Search for the cell housing the specified text and yield its [x, y] center coordinate. 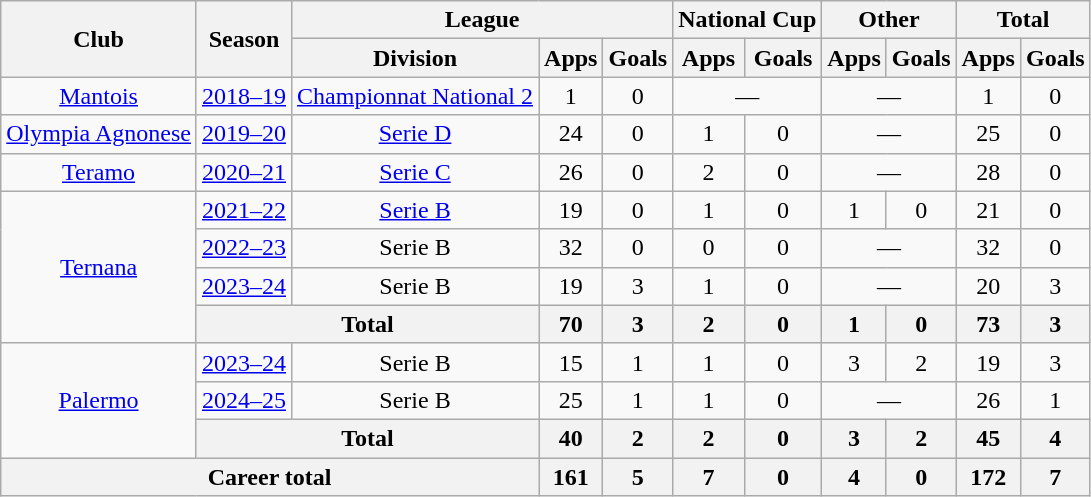
Serie C [416, 172]
Division [416, 58]
70 [571, 324]
73 [988, 324]
28 [988, 172]
Club [99, 39]
League [482, 20]
Season [244, 39]
2024–25 [244, 400]
Other [889, 20]
Serie D [416, 134]
Olympia Agnonese [99, 134]
5 [638, 477]
Championnat National 2 [416, 96]
National Cup [748, 20]
2019–20 [244, 134]
Teramo [99, 172]
2021–22 [244, 210]
20 [988, 286]
Mantois [99, 96]
40 [571, 438]
2022–23 [244, 248]
161 [571, 477]
2020–21 [244, 172]
21 [988, 210]
45 [988, 438]
Palermo [99, 400]
172 [988, 477]
Ternana [99, 267]
2018–19 [244, 96]
15 [571, 362]
24 [571, 134]
Career total [270, 477]
